Detect which cell encompasses the target text, then output its [x, y] center coordinate. 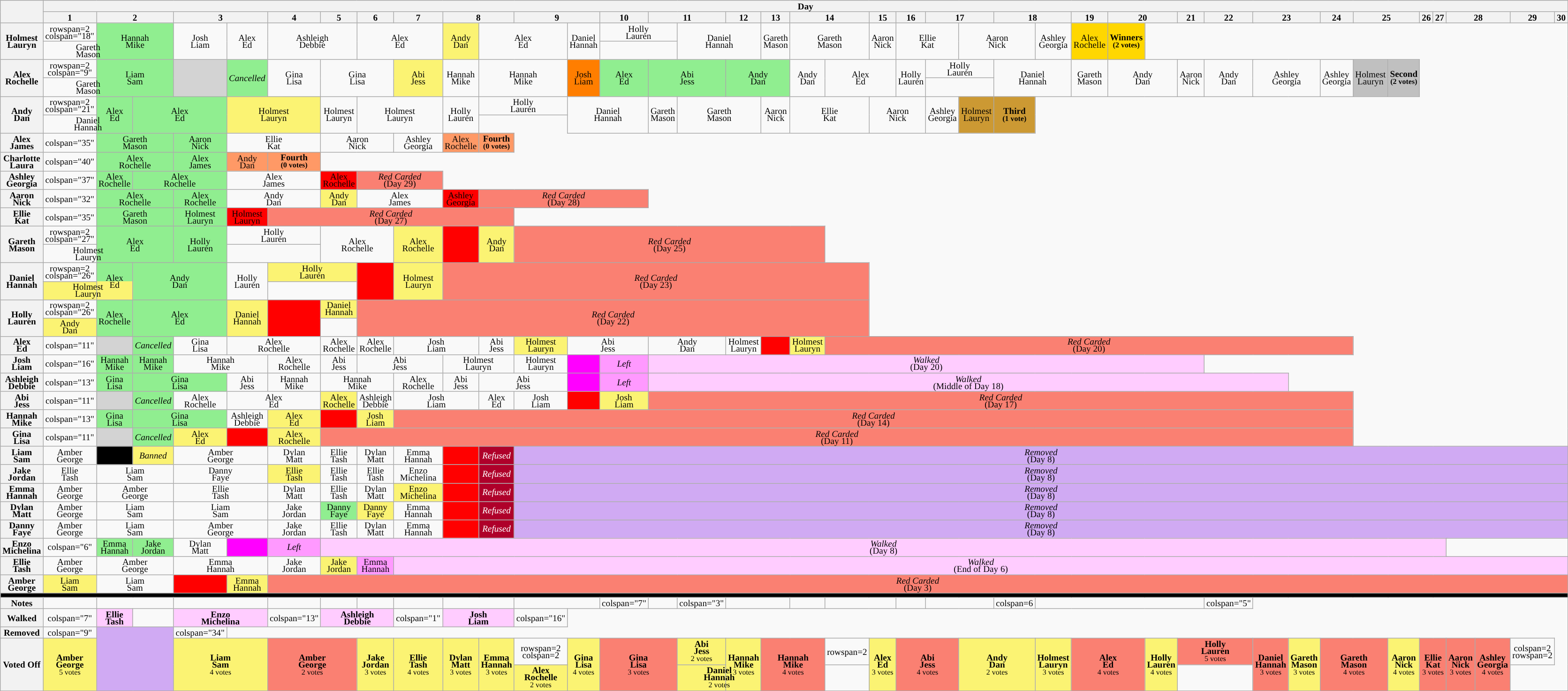
colspan="40" [69, 161]
24 [1337, 17]
Red Carded (Day 23) [656, 281]
Walked [22, 618]
15 [883, 17]
22 [1229, 17]
26 [1426, 17]
Walked(Middle of Day 18) [968, 383]
colspan="5" [1229, 603]
HannahMike3 votes [744, 665]
10 [624, 17]
rowspan=2 colspan="21" [69, 105]
12 [744, 17]
AlexRochelle2 votes [540, 677]
6 [375, 17]
JakeJordan3 votes [375, 665]
HannahMike4 votes [793, 665]
Red Carded(Day 11) [837, 437]
Red Carded (Day 17) [1000, 400]
18 [1033, 17]
DylanMatt3 votes [461, 665]
23 [1286, 17]
colspan="34" [200, 633]
DanielHannah2 votes [720, 677]
CharlotteLaura [22, 161]
AaronNick4 votes [1404, 665]
Red Carded(Day 3) [917, 584]
9 [557, 17]
Day [806, 6]
4 [294, 17]
17 [960, 17]
8 [478, 17]
Banned [153, 456]
colspan="1" [418, 618]
Walked(End of Day 6) [981, 565]
AbiJess2 votes [702, 652]
GinaLisa3 votes [638, 665]
21 [1190, 17]
rowspan=2 colspan="18" [69, 32]
Notes [22, 603]
Second(2 votes) [1404, 78]
colspan=6 [1015, 603]
2 [135, 17]
27 [1439, 17]
AaronNick3 votes [1461, 665]
AlexEd4 votes [1108, 665]
19 [1089, 17]
Walked(Day 20) [926, 364]
25 [1386, 17]
DanielHannah3 votes [1270, 665]
Red Carded (Day 28) [564, 199]
Walked(Day 8) [884, 548]
AndyDan2 votes [997, 665]
AmberGeorge2 votes [312, 665]
Red Carded (Day 22) [613, 318]
colspan="9" [69, 633]
GarethMason4 votes [1354, 665]
Third(1 vote) [1015, 114]
colspan="32" [69, 199]
colspan="3" [702, 603]
28 [1478, 17]
HolmestLauryn3 votes [1053, 665]
colspan="37" [69, 180]
AbiJess4 votes [927, 665]
1 [69, 17]
rowspan=2 colspan="27" [69, 235]
GinaLisa4 votes [583, 665]
HollyLauren4 votes [1161, 665]
Red Carded (Day 25) [669, 244]
7 [418, 17]
Red Carded (Day 20) [1089, 345]
HollyLauren5 votes [1215, 652]
3 [220, 17]
Red Carded (Day 27) [391, 217]
EllieTash4 votes [418, 665]
rowspan=2 colspan=2 [540, 652]
Red Carded (Day 29) [400, 180]
colspan=2 rowspan=2 [1533, 652]
30 [1561, 17]
colspan="6" [69, 548]
11 [687, 17]
5 [339, 17]
Red Carded (Day 14) [873, 419]
14 [829, 17]
AshleyGeorgia4 votes [1492, 665]
LiamSam4 votes [220, 665]
16 [911, 17]
Removed [22, 633]
AmberGeorge5 votes [69, 665]
rowspan=2 [847, 652]
29 [1533, 17]
EmmaHannah3 votes [496, 665]
13 [776, 17]
Winners(2 votes) [1127, 41]
EllieKat3 votes [1433, 665]
AlexEd3 votes [883, 665]
GarethMason3 votes [1304, 665]
20 [1143, 17]
rowspan=2 colspan="9" [69, 68]
Voted Off [22, 665]
